Provide the [X, Y] coordinate of the cell's center where the given text is located.  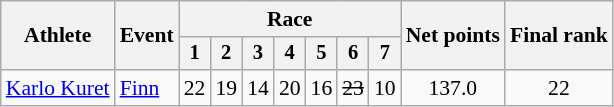
137.0 [453, 88]
19 [226, 88]
23 [353, 88]
Athlete [58, 36]
5 [322, 54]
3 [258, 54]
Race [290, 19]
1 [195, 54]
14 [258, 88]
20 [290, 88]
16 [322, 88]
Karlo Kuret [58, 88]
6 [353, 54]
Net points [453, 36]
10 [385, 88]
Event [147, 36]
Finn [147, 88]
Final rank [559, 36]
7 [385, 54]
2 [226, 54]
4 [290, 54]
